Determine the (X, Y) coordinate at the center of the cell enclosing the given text.  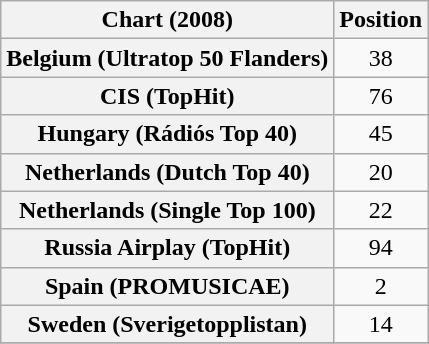
Sweden (Sverigetopplistan) (168, 324)
Belgium (Ultratop 50 Flanders) (168, 58)
94 (381, 248)
38 (381, 58)
Spain (PROMUSICAE) (168, 286)
76 (381, 96)
Hungary (Rádiós Top 40) (168, 134)
45 (381, 134)
Chart (2008) (168, 20)
Position (381, 20)
20 (381, 172)
Netherlands (Dutch Top 40) (168, 172)
Russia Airplay (TopHit) (168, 248)
22 (381, 210)
14 (381, 324)
2 (381, 286)
CIS (TopHit) (168, 96)
Netherlands (Single Top 100) (168, 210)
